Provide the [x, y] coordinate of the cell's center where the given text is located.  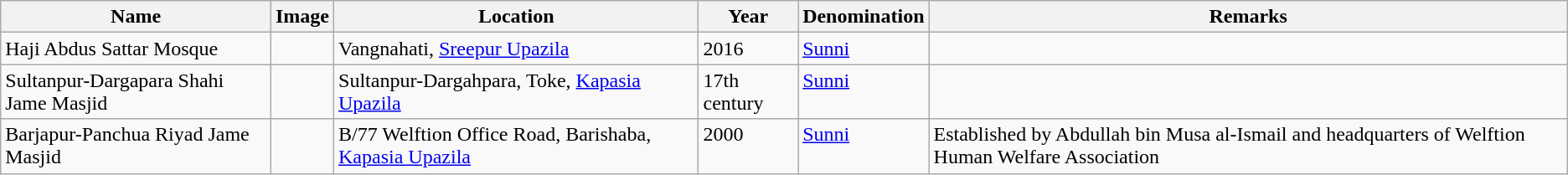
Location [516, 17]
2000 [749, 146]
17th century [749, 92]
2016 [749, 49]
Year [749, 17]
Sultanpur-Dargapara Shahi Jame Masjid [136, 92]
Vangnahati, Sreepur Upazila [516, 49]
B/77 Welftion Office Road, Barishaba, Kapasia Upazila [516, 146]
Image [302, 17]
Name [136, 17]
Denomination [864, 17]
Barjapur-Panchua Riyad Jame Masjid [136, 146]
Established by Abdullah bin Musa al-Ismail and headquarters of Welftion Human Welfare Association [1248, 146]
Sultanpur-Dargahpara, Toke, Kapasia Upazila [516, 92]
Haji Abdus Sattar Mosque [136, 49]
Remarks [1248, 17]
